Find where the given text appears and provide that cell's center as (x, y) coordinate. 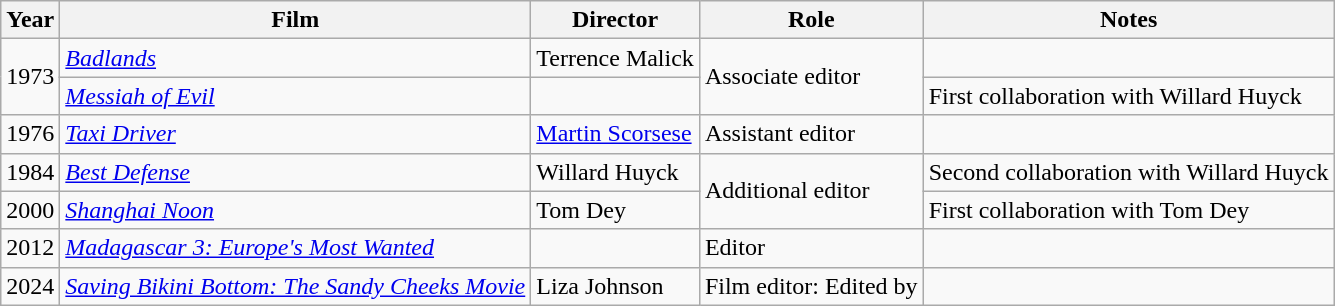
Willard Huyck (616, 172)
2012 (30, 248)
Film (296, 20)
2000 (30, 210)
1976 (30, 134)
2024 (30, 286)
1984 (30, 172)
Saving Bikini Bottom: The Sandy Cheeks Movie (296, 286)
1973 (30, 77)
Martin Scorsese (616, 134)
Director (616, 20)
Editor (811, 248)
Shanghai Noon (296, 210)
Assistant editor (811, 134)
Role (811, 20)
Taxi Driver (296, 134)
Associate editor (811, 77)
Liza Johnson (616, 286)
Second collaboration with Willard Huyck (1128, 172)
Best Defense (296, 172)
Messiah of Evil (296, 96)
Terrence Malick (616, 58)
First collaboration with Willard Huyck (1128, 96)
Year (30, 20)
Additional editor (811, 191)
Tom Dey (616, 210)
Film editor: Edited by (811, 286)
Notes (1128, 20)
Madagascar 3: Europe's Most Wanted (296, 248)
First collaboration with Tom Dey (1128, 210)
Badlands (296, 58)
